Return [x, y] of the center of cell containing provided text 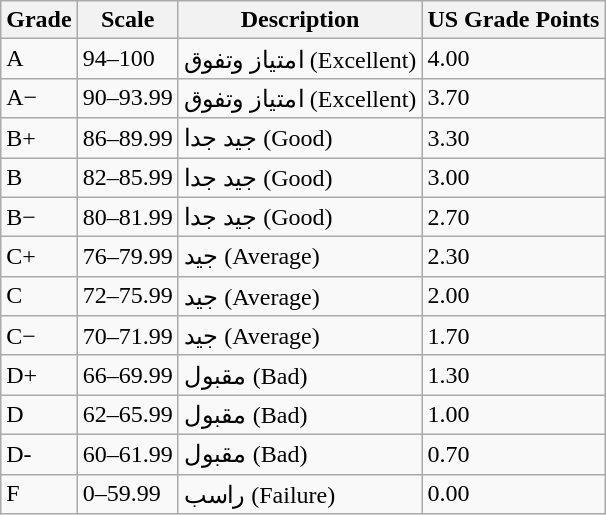
90–93.99 [128, 98]
B+ [39, 138]
C [39, 296]
0–59.99 [128, 494]
80–81.99 [128, 217]
2.70 [514, 217]
1.30 [514, 375]
Grade [39, 20]
Description [300, 20]
C+ [39, 257]
C− [39, 336]
82–85.99 [128, 178]
86–89.99 [128, 138]
70–71.99 [128, 336]
3.30 [514, 138]
D- [39, 454]
3.00 [514, 178]
0.70 [514, 454]
3.70 [514, 98]
A [39, 59]
D [39, 415]
1.00 [514, 415]
76–79.99 [128, 257]
A− [39, 98]
D+ [39, 375]
F [39, 494]
Scale [128, 20]
4.00 [514, 59]
B [39, 178]
US Grade Points [514, 20]
2.30 [514, 257]
0.00 [514, 494]
1.70 [514, 336]
60–61.99 [128, 454]
94–100 [128, 59]
72–75.99 [128, 296]
2.00 [514, 296]
66–69.99 [128, 375]
راسب (Failure) [300, 494]
62–65.99 [128, 415]
B− [39, 217]
